Search for the cell housing the specified text and yield its [x, y] center coordinate. 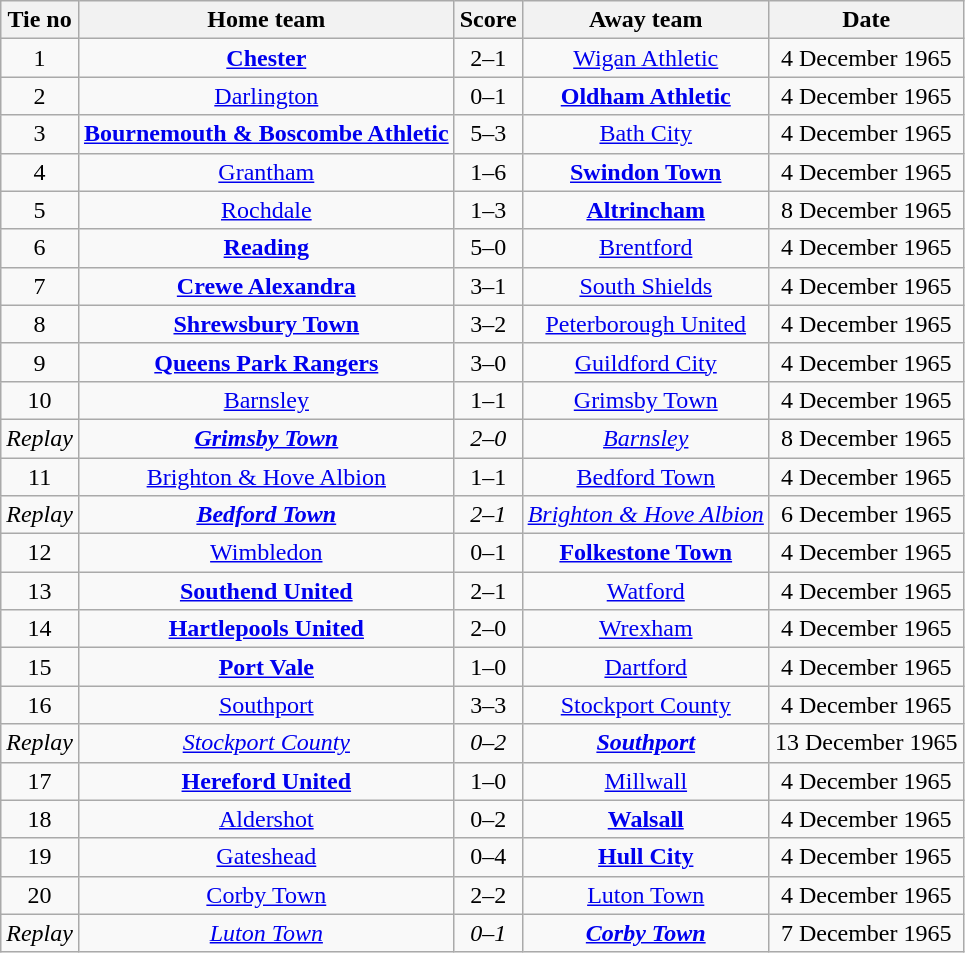
Dartford [646, 667]
Grantham [266, 172]
20 [40, 895]
6 [40, 248]
3 [40, 134]
7 December 1965 [866, 933]
8 [40, 324]
18 [40, 819]
1–3 [488, 210]
3–0 [488, 362]
Wrexham [646, 629]
Hartlepools United [266, 629]
Away team [646, 20]
0–4 [488, 857]
Aldershot [266, 819]
Date [866, 20]
Millwall [646, 781]
Queens Park Rangers [266, 362]
3–3 [488, 705]
10 [40, 400]
3–1 [488, 286]
Gateshead [266, 857]
Wigan Athletic [646, 58]
Oldham Athletic [646, 96]
17 [40, 781]
Brentford [646, 248]
2–2 [488, 895]
Home team [266, 20]
5 [40, 210]
Hull City [646, 857]
Port Vale [266, 667]
Shrewsbury Town [266, 324]
13 [40, 591]
19 [40, 857]
Peterborough United [646, 324]
Southend United [266, 591]
Walsall [646, 819]
Darlington [266, 96]
16 [40, 705]
1 [40, 58]
5–3 [488, 134]
15 [40, 667]
3–2 [488, 324]
1–6 [488, 172]
Reading [266, 248]
Crewe Alexandra [266, 286]
Watford [646, 591]
Score [488, 20]
14 [40, 629]
5–0 [488, 248]
6 December 1965 [866, 515]
Tie no [40, 20]
Chester [266, 58]
9 [40, 362]
13 December 1965 [866, 743]
7 [40, 286]
South Shields [646, 286]
Guildford City [646, 362]
11 [40, 477]
Rochdale [266, 210]
Swindon Town [646, 172]
Hereford United [266, 781]
Bournemouth & Boscombe Athletic [266, 134]
Altrincham [646, 210]
Bath City [646, 134]
Wimbledon [266, 553]
12 [40, 553]
Folkestone Town [646, 553]
2 [40, 96]
4 [40, 172]
